Output the [X, Y] coordinate of the center of the cell containing the given text.  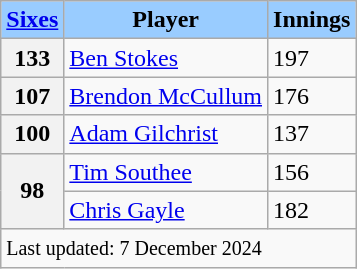
100 [32, 134]
Chris Gayle [166, 210]
Sixes [32, 20]
Player [166, 20]
98 [32, 191]
Last updated: 7 December 2024 [178, 248]
Brendon McCullum [166, 96]
197 [312, 58]
182 [312, 210]
Innings [312, 20]
133 [32, 58]
156 [312, 172]
Adam Gilchrist [166, 134]
107 [32, 96]
176 [312, 96]
Tim Southee [166, 172]
137 [312, 134]
Ben Stokes [166, 58]
